From the cell containing the given text, extract its center point as [X, Y] coordinate. 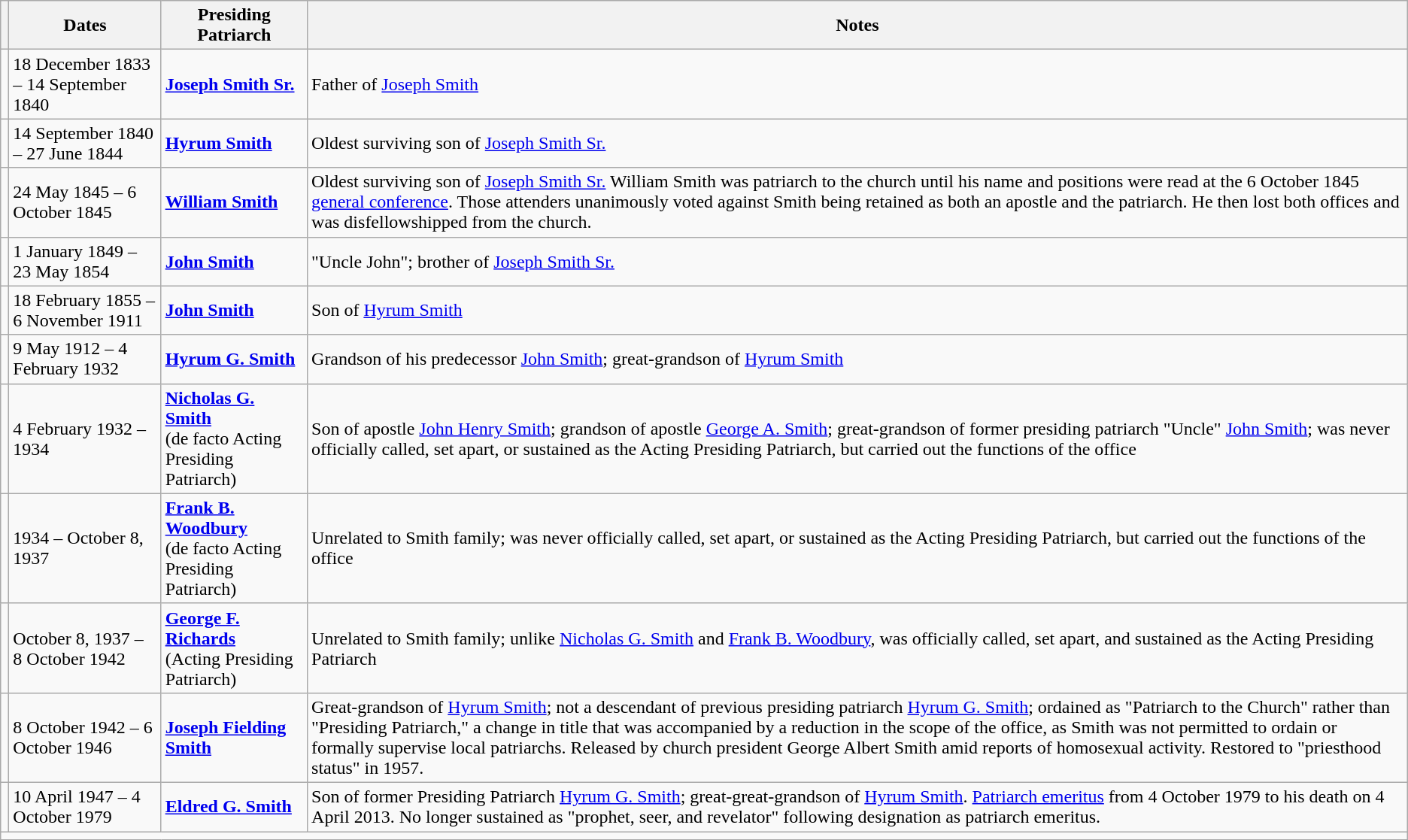
Son of Hyrum Smith [857, 310]
Hyrum Smith [234, 143]
Father of Joseph Smith [857, 84]
Hyrum G. Smith [234, 359]
Notes [857, 26]
4 February 1932 – 1934 [85, 438]
Joseph Fielding Smith [234, 737]
18 December 1833 – 14 September 1840 [85, 84]
October 8, 1937 – 8 October 1942 [85, 648]
Frank B. Woodbury(de facto Acting Presiding Patriarch) [234, 548]
Nicholas G. Smith(de facto Acting Presiding Patriarch) [234, 438]
14 September 1840 – 27 June 1844 [85, 143]
1 January 1849 – 23 May 1854 [85, 262]
George F. Richards(Acting Presiding Patriarch) [234, 648]
Grandson of his predecessor John Smith; great-grandson of Hyrum Smith [857, 359]
1934 – October 8, 1937 [85, 548]
"Uncle John"; brother of Joseph Smith Sr. [857, 262]
Presiding Patriarch [234, 26]
Dates [85, 26]
Oldest surviving son of Joseph Smith Sr. [857, 143]
24 May 1845 – 6 October 1845 [85, 202]
18 February 1855 – 6 November 1911 [85, 310]
9 May 1912 – 4 February 1932 [85, 359]
8 October 1942 – 6 October 1946 [85, 737]
William Smith [234, 202]
10 April 1947 – 4 October 1979 [85, 806]
Joseph Smith Sr. [234, 84]
Eldred G. Smith [234, 806]
